Return the (X, Y) coordinate for the center point of the cell that contains the specified text.  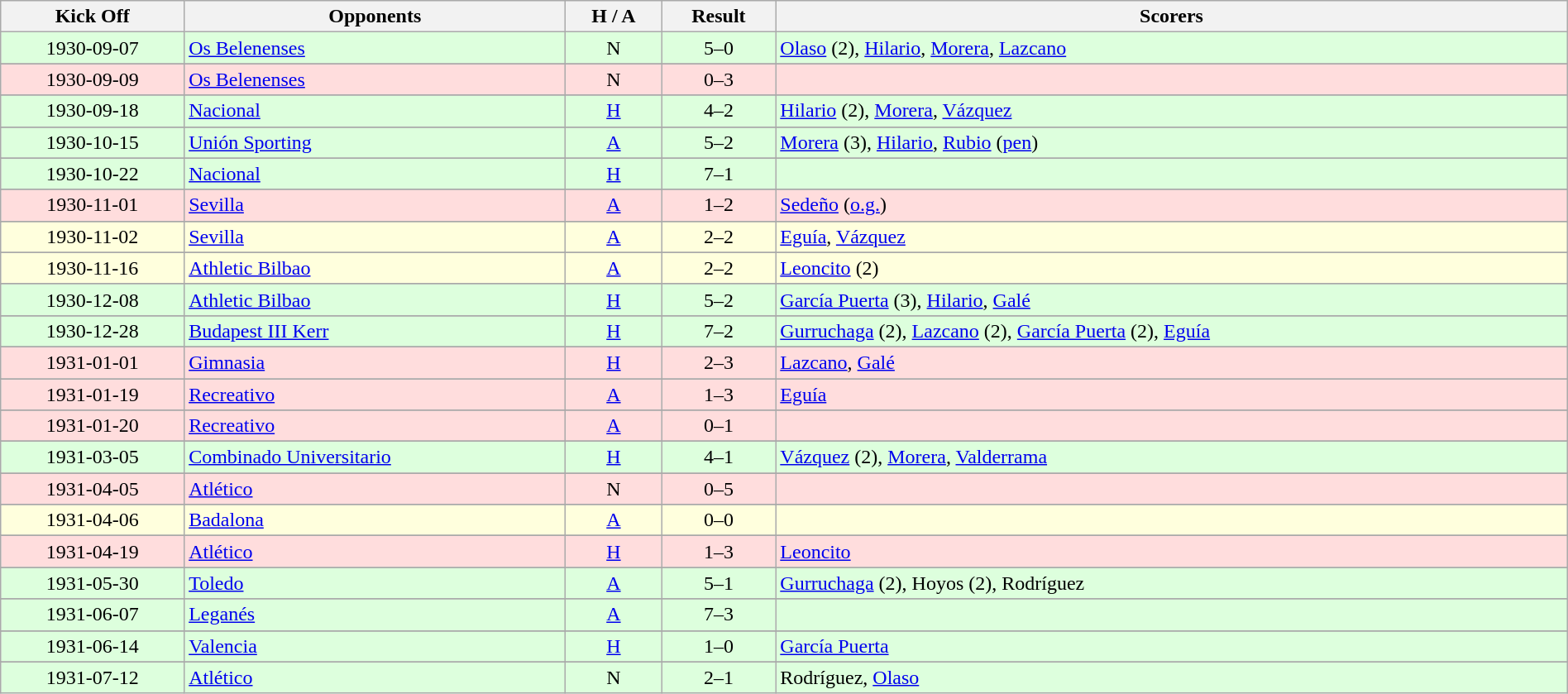
1930-09-09 (93, 79)
7–2 (719, 331)
Gimnasia (375, 362)
4–1 (719, 457)
0–0 (719, 520)
1931-01-20 (93, 426)
1930-11-02 (93, 237)
Kick Off (93, 17)
2–3 (719, 362)
1–2 (719, 205)
1930-10-22 (93, 174)
0–1 (719, 426)
1931-01-19 (93, 395)
1931-05-30 (93, 583)
Olaso (2), Hilario, Morera, Lazcano (1171, 48)
1931-04-05 (93, 489)
García Puerta (3), Hilario, Galé (1171, 299)
1930-10-15 (93, 142)
Leoncito (2) (1171, 268)
1930-09-07 (93, 48)
Opponents (375, 17)
Combinado Universitario (375, 457)
2–1 (719, 677)
5–1 (719, 583)
Rodríguez, Olaso (1171, 677)
Toledo (375, 583)
Morera (3), Hilario, Rubio (pen) (1171, 142)
5–0 (719, 48)
7–1 (719, 174)
1931-01-01 (93, 362)
Eguía (1171, 395)
7–3 (719, 615)
Hilario (2), Morera, Vázquez (1171, 111)
1–0 (719, 646)
1931-07-12 (93, 677)
1931-03-05 (93, 457)
Vázquez (2), Morera, Valderrama (1171, 457)
Gurruchaga (2), Lazcano (2), García Puerta (2), Eguía (1171, 331)
Budapest III Kerr (375, 331)
1930-11-01 (93, 205)
1931-04-06 (93, 520)
1930-09-18 (93, 111)
Sedeño (o.g.) (1171, 205)
H / A (614, 17)
Eguía, Vázquez (1171, 237)
0–3 (719, 79)
1930-11-16 (93, 268)
1930-12-08 (93, 299)
1931-06-07 (93, 615)
1930-12-28 (93, 331)
4–2 (719, 111)
Gurruchaga (2), Hoyos (2), Rodríguez (1171, 583)
Valencia (375, 646)
0–5 (719, 489)
Lazcano, Galé (1171, 362)
1931-04-19 (93, 552)
García Puerta (1171, 646)
Result (719, 17)
Unión Sporting (375, 142)
Leganés (375, 615)
Badalona (375, 520)
Scorers (1171, 17)
1931-06-14 (93, 646)
Leoncito (1171, 552)
